Extract the [x, y] coordinate from the center of the cell holding the provided text.  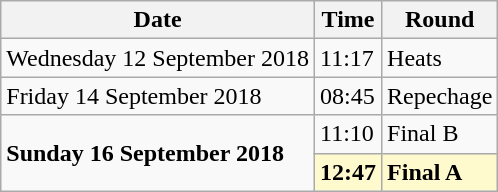
11:10 [348, 134]
Wednesday 12 September 2018 [158, 58]
Time [348, 20]
Final A [440, 172]
11:17 [348, 58]
Friday 14 September 2018 [158, 96]
Repechage [440, 96]
Date [158, 20]
Heats [440, 58]
12:47 [348, 172]
Round [440, 20]
08:45 [348, 96]
Sunday 16 September 2018 [158, 153]
Final B [440, 134]
